Capture the cell that displays the provided text and extract its [X, Y] central coordinate. 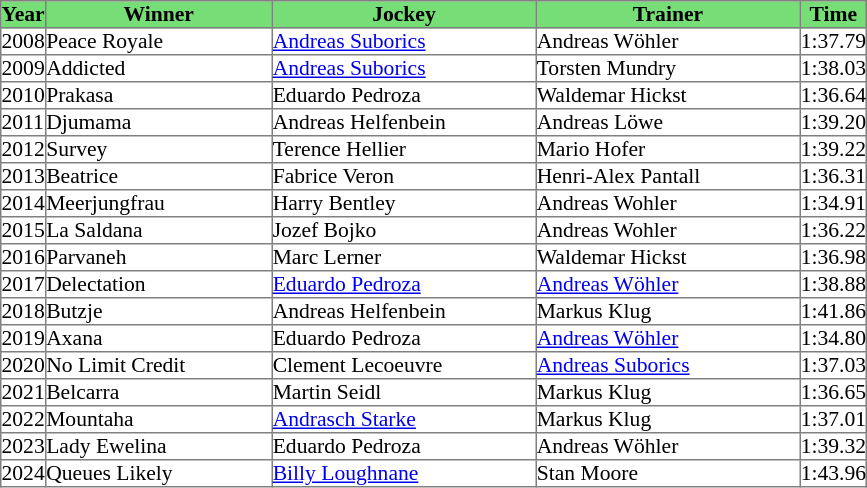
Billy Loughnane [404, 474]
2017 [24, 284]
1:38.88 [834, 284]
1:41.86 [834, 312]
1:39.32 [834, 446]
2019 [24, 338]
1:37.03 [834, 366]
Mario Hofer [668, 150]
Axana [158, 338]
Prakasa [158, 96]
1:34.91 [834, 204]
1:36.31 [834, 176]
2020 [24, 366]
1:36.64 [834, 96]
Jockey [404, 14]
2009 [24, 68]
1:37.01 [834, 420]
2018 [24, 312]
1:36.65 [834, 392]
1:34.80 [834, 338]
Andrasch Starke [404, 420]
Henri-Alex Pantall [668, 176]
2023 [24, 446]
Belcarra [158, 392]
Winner [158, 14]
Delectation [158, 284]
2016 [24, 258]
Martin Seidl [404, 392]
2011 [24, 122]
Stan Moore [668, 474]
Terence Hellier [404, 150]
Queues Likely [158, 474]
Year [24, 14]
Beatrice [158, 176]
1:36.22 [834, 230]
La Saldana [158, 230]
Fabrice Veron [404, 176]
Mountaha [158, 420]
2012 [24, 150]
1:38.03 [834, 68]
1:39.20 [834, 122]
2014 [24, 204]
1:39.22 [834, 150]
Clement Lecoeuvre [404, 366]
Torsten Mundry [668, 68]
Parvaneh [158, 258]
Harry Bentley [404, 204]
Meerjungfrau [158, 204]
2013 [24, 176]
2021 [24, 392]
Peace Royale [158, 42]
1:43.96 [834, 474]
Lady Ewelina [158, 446]
No Limit Credit [158, 366]
Butzje [158, 312]
Time [834, 14]
2022 [24, 420]
Djumama [158, 122]
Survey [158, 150]
Trainer [668, 14]
2008 [24, 42]
2010 [24, 96]
1:37.79 [834, 42]
Jozef Bojko [404, 230]
2024 [24, 474]
Marc Lerner [404, 258]
Andreas Löwe [668, 122]
2015 [24, 230]
1:36.98 [834, 258]
Addicted [158, 68]
